Output the [X, Y] coordinate of the center of the cell containing the given text.  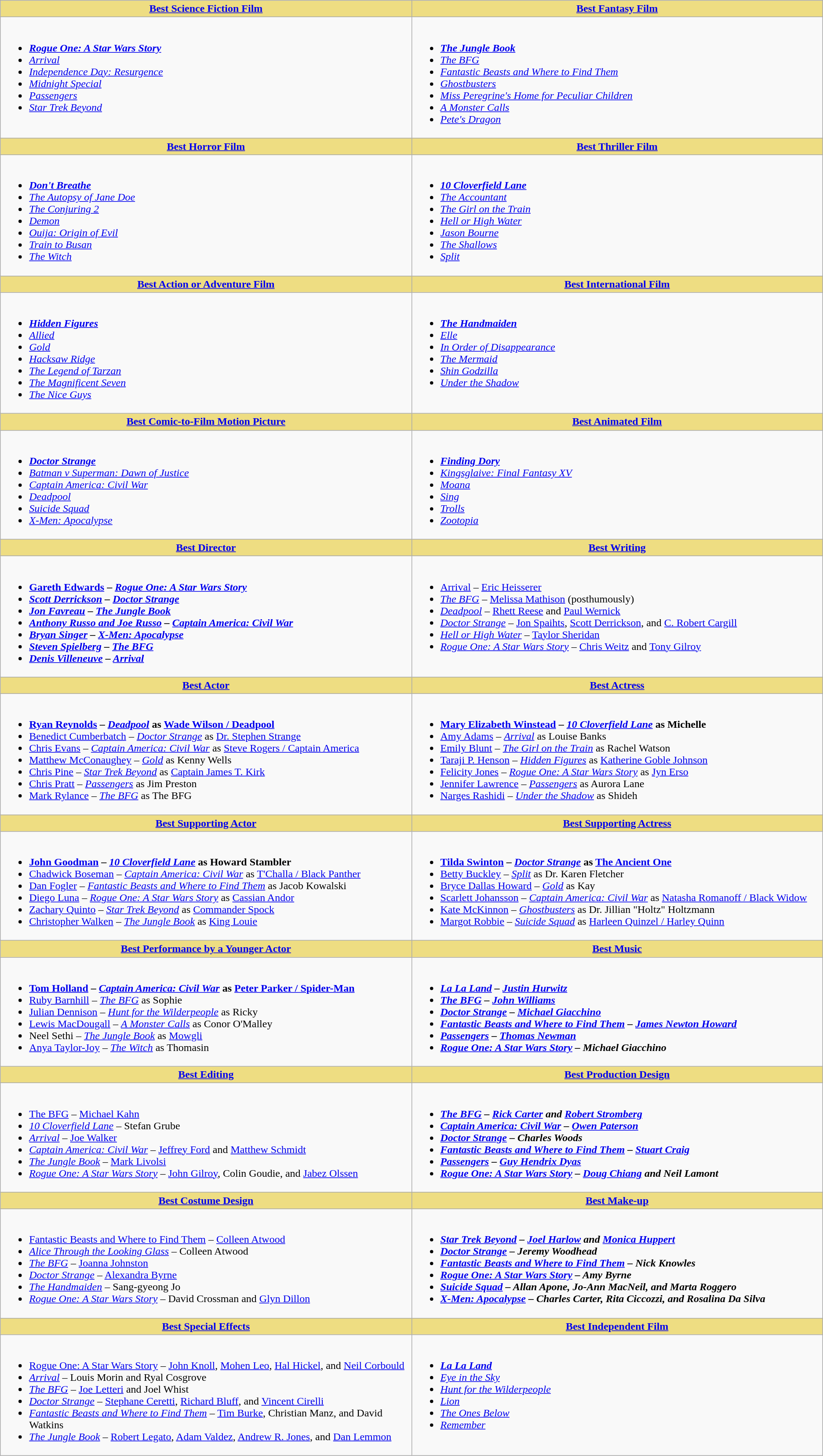
Finding DoryKingsglaive: Final Fantasy XVMoanaSingTrollsZootopia [617, 485]
Best Animated Film [617, 422]
Best International Film [617, 284]
Best Special Effects [206, 1326]
Best Performance by a Younger Actor [206, 949]
Best Production Design [617, 1075]
Hidden FiguresAlliedGoldHacksaw RidgeThe Legend of TarzanThe Magnificent SevenThe Nice Guys [206, 353]
Best Editing [206, 1075]
La La LandEye in the SkyHunt for the WilderpeopleLionThe Ones BelowRemember [617, 1395]
10 Cloverfield LaneThe AccountantThe Girl on the TrainHell or High WaterJason BourneThe ShallowsSplit [617, 215]
Best Writing [617, 547]
Best Action or Adventure Film [206, 284]
Best Costume Design [206, 1201]
Don't BreatheThe Autopsy of Jane DoeThe Conjuring 2DemonOuija: Origin of EvilTrain to BusanThe Witch [206, 215]
Rogue One: A Star Wars StoryArrivalIndependence Day: ResurgenceMidnight SpecialPassengersStar Trek Beyond [206, 77]
Best Independent Film [617, 1326]
Best Horror Film [206, 146]
Best Thriller Film [617, 146]
Best Supporting Actor [206, 823]
The Jungle BookThe BFGFantastic Beasts and Where to Find ThemGhostbustersMiss Peregrine's Home for Peculiar ChildrenA Monster CallsPete's Dragon [617, 77]
Best Fantasy Film [617, 9]
Best Supporting Actress [617, 823]
Best Comic-to-Film Motion Picture [206, 422]
Best Director [206, 547]
Best Actor [206, 685]
Doctor StrangeBatman v Superman: Dawn of JusticeCaptain America: Civil WarDeadpoolSuicide SquadX-Men: Apocalypse [206, 485]
Best Science Fiction Film [206, 9]
Best Make-up [617, 1201]
Best Music [617, 949]
The HandmaidenElleIn Order of DisappearanceThe MermaidShin GodzillaUnder the Shadow [617, 353]
Best Actress [617, 685]
